Output the [x, y] coordinate of the center of the cell containing the given text.  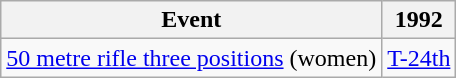
T-24th [419, 58]
1992 [419, 20]
50 metre rifle three positions (women) [192, 58]
Event [192, 20]
